Detect which cell encompasses the target text, then output its [X, Y] center coordinate. 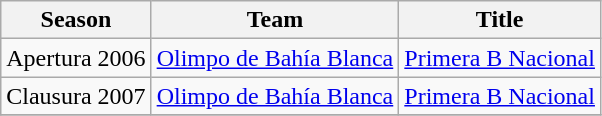
Team [275, 20]
Season [76, 20]
Title [500, 20]
Apertura 2006 [76, 58]
Clausura 2007 [76, 96]
